Detect which cell encompasses the target text, then output its (X, Y) center coordinate. 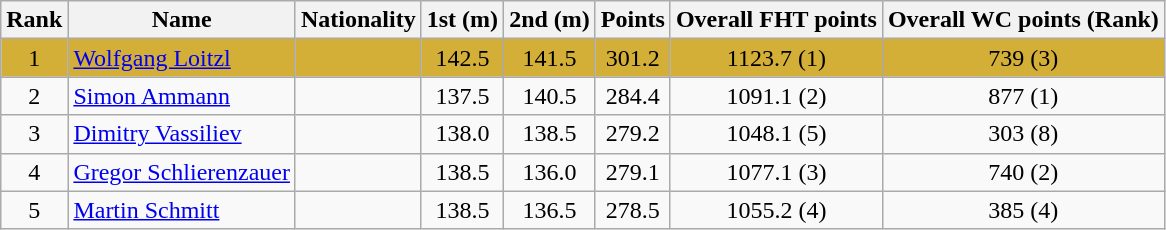
1048.1 (5) (776, 134)
877 (1) (1023, 96)
4 (34, 172)
Dimitry Vassiliev (182, 134)
Overall FHT points (776, 20)
Gregor Schlierenzauer (182, 172)
Points (632, 20)
3 (34, 134)
1st (m) (462, 20)
739 (3) (1023, 58)
141.5 (550, 58)
303 (8) (1023, 134)
1091.1 (2) (776, 96)
Simon Ammann (182, 96)
138.0 (462, 134)
1 (34, 58)
Rank (34, 20)
279.2 (632, 134)
385 (4) (1023, 210)
142.5 (462, 58)
Overall WC points (Rank) (1023, 20)
Nationality (358, 20)
740 (2) (1023, 172)
2 (34, 96)
140.5 (550, 96)
Martin Schmitt (182, 210)
136.5 (550, 210)
284.4 (632, 96)
Name (182, 20)
279.1 (632, 172)
2nd (m) (550, 20)
1123.7 (1) (776, 58)
301.2 (632, 58)
278.5 (632, 210)
5 (34, 210)
136.0 (550, 172)
137.5 (462, 96)
1077.1 (3) (776, 172)
Wolfgang Loitzl (182, 58)
1055.2 (4) (776, 210)
